Output the [X, Y] coordinate of the center of the cell containing the given text.  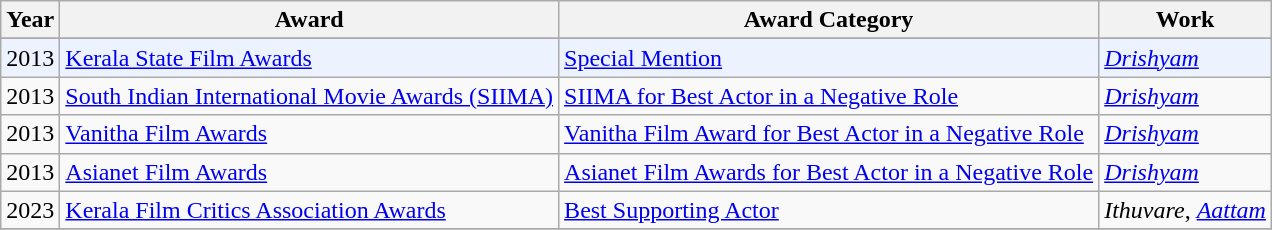
Asianet Film Awards [310, 172]
2023 [30, 210]
South Indian International Movie Awards (SIIMA) [310, 96]
Special Mention [829, 58]
Ithuvare, Aattam [1186, 210]
Award Category [829, 20]
Award [310, 20]
Vanitha Film Awards [310, 134]
Asianet Film Awards for Best Actor in a Negative Role [829, 172]
SIIMA for Best Actor in a Negative Role [829, 96]
Best Supporting Actor [829, 210]
Work [1186, 20]
Vanitha Film Award for Best Actor in a Negative Role [829, 134]
Year [30, 20]
Kerala State Film Awards [310, 58]
Kerala Film Critics Association Awards [310, 210]
